Return the (X, Y) coordinate for the center point of the cell that contains the specified text.  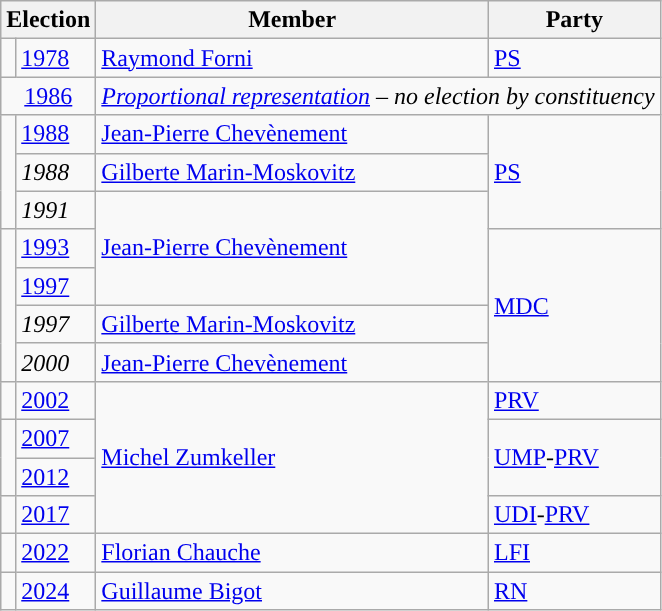
2024 (56, 591)
MDC (574, 305)
PRV (574, 400)
LFI (574, 553)
2012 (56, 477)
Proportional representation – no election by constituency (378, 96)
Party (574, 20)
1978 (56, 58)
2022 (56, 553)
Election (48, 20)
1986 (48, 96)
Florian Chauche (292, 553)
Guillaume Bigot (292, 591)
1993 (56, 248)
2002 (56, 400)
Raymond Forni (292, 58)
1991 (56, 210)
2000 (56, 362)
Michel Zumkeller (292, 457)
2007 (56, 438)
2017 (56, 515)
UDI-PRV (574, 515)
Member (292, 20)
UMP-PRV (574, 457)
RN (574, 591)
